Find where the given text appears and provide that cell's center as [X, Y] coordinate. 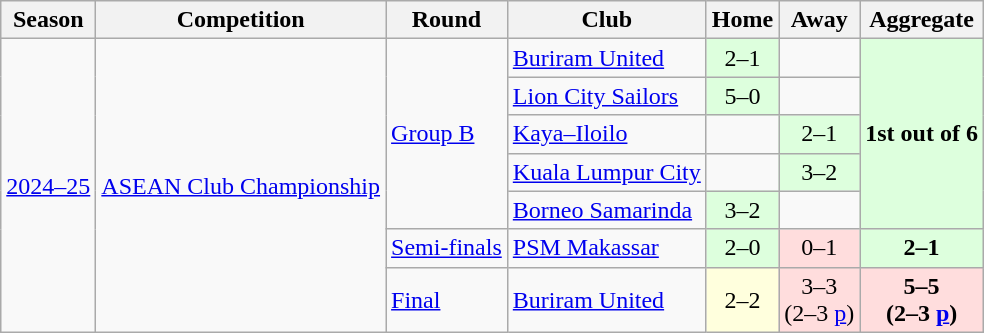
Aggregate [922, 20]
2–0 [742, 248]
Kaya–Iloilo [606, 134]
Club [606, 20]
Final [447, 300]
Season [48, 20]
Semi-finals [447, 248]
Home [742, 20]
Borneo Samarinda [606, 210]
Round [447, 20]
5–0 [742, 96]
5–5 (2–3 p) [922, 300]
ASEAN Club Championship [241, 186]
Away [820, 20]
PSM Makassar [606, 248]
1st out of 6 [922, 134]
2–2 [742, 300]
Kuala Lumpur City [606, 172]
2024–25 [48, 186]
Group B [447, 134]
3–3 (2–3 p) [820, 300]
Competition [241, 20]
0–1 [820, 248]
Lion City Sailors [606, 96]
